Identify which cell holds the provided text, then report its [X, Y] central coordinate. 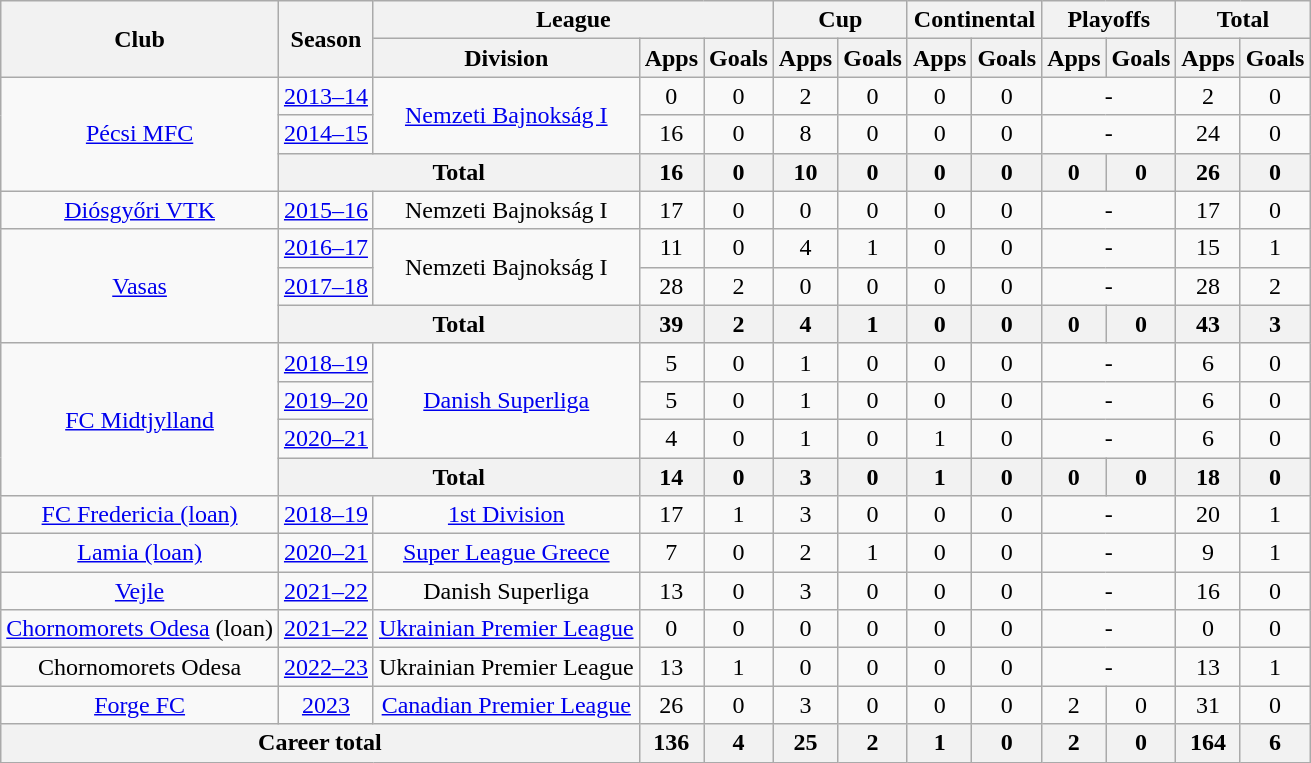
Division [506, 58]
FC Midtjylland [140, 419]
2017–18 [326, 286]
Continental [974, 20]
Super League Greece [506, 553]
2022–23 [326, 667]
14 [671, 477]
Chornomorets Odesa (loan) [140, 629]
2023 [326, 705]
Playoffs [1109, 20]
18 [1208, 477]
9 [1208, 553]
2016–17 [326, 248]
Chornomorets Odesa [140, 667]
15 [1208, 248]
43 [1208, 324]
2019–20 [326, 400]
31 [1208, 705]
10 [805, 172]
1st Division [506, 515]
11 [671, 248]
Season [326, 39]
25 [805, 743]
Forge FC [140, 705]
Career total [320, 743]
136 [671, 743]
League [573, 20]
39 [671, 324]
2014–15 [326, 134]
Vasas [140, 286]
FC Fredericia (loan) [140, 515]
Vejle [140, 591]
20 [1208, 515]
Pécsi MFC [140, 134]
Cup [840, 20]
Canadian Premier League [506, 705]
2013–14 [326, 96]
24 [1208, 134]
7 [671, 553]
Diósgyőri VTK [140, 210]
2015–16 [326, 210]
Lamia (loan) [140, 553]
Club [140, 39]
8 [805, 134]
164 [1208, 743]
